Pinpoint the cell where the given text exists, returning its (x, y) midpoint coordinate. 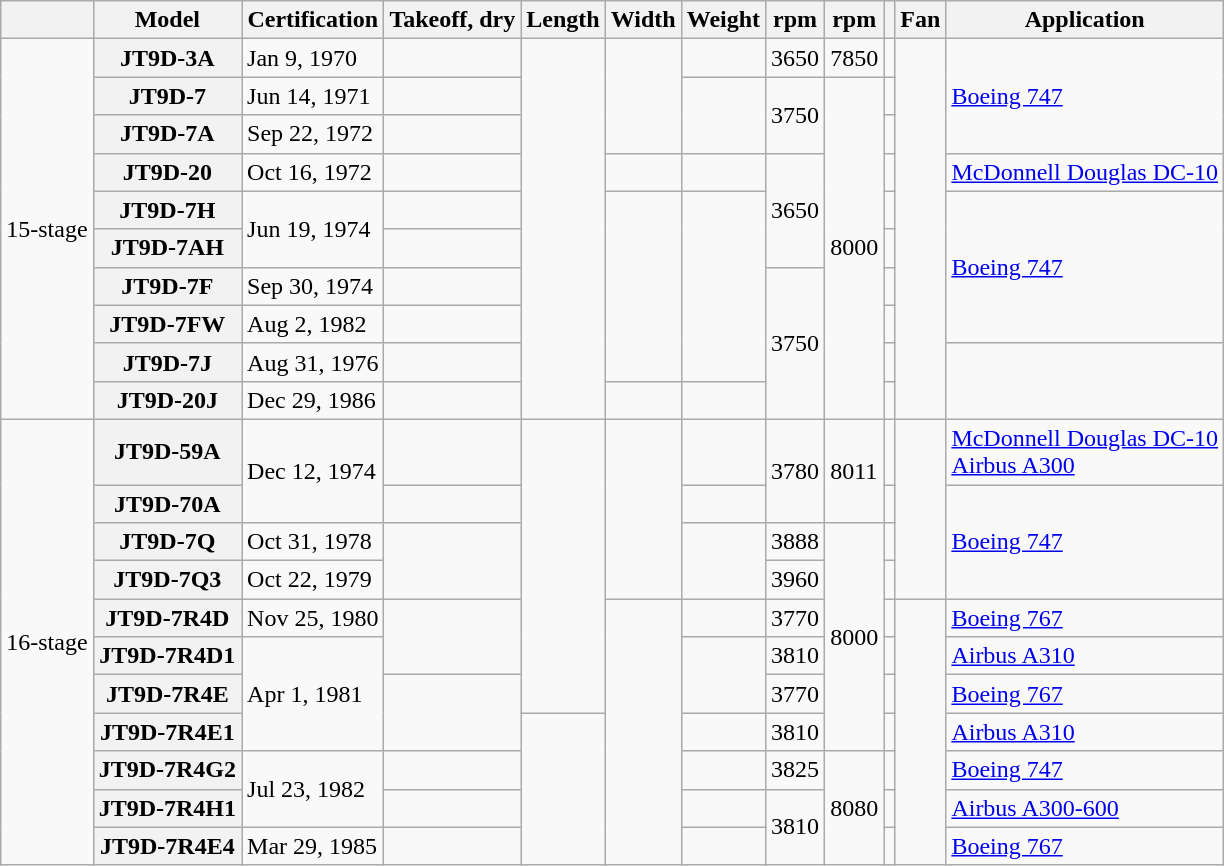
Dec 12, 1974 (313, 470)
Jun 14, 1971 (313, 96)
Takeoff, dry (452, 20)
Mar 29, 1985 (313, 846)
Apr 1, 1981 (313, 694)
Width (643, 20)
JT9D-7AH (167, 248)
JT9D-7F (167, 286)
Application (1085, 20)
JT9D-7R4E1 (167, 732)
Model (167, 20)
Jun 19, 1974 (313, 229)
7850 (854, 58)
JT9D-7Q3 (167, 580)
8011 (854, 470)
JT9D-7R4E (167, 694)
JT9D-7R4H1 (167, 808)
JT9D-7FW (167, 324)
JT9D-7R4D1 (167, 656)
3960 (796, 580)
JT9D-7H (167, 210)
JT9D-7R4G2 (167, 770)
JT9D-7A (167, 134)
16-stage (47, 642)
Certification (313, 20)
Jul 23, 1982 (313, 789)
3888 (796, 542)
3825 (796, 770)
Weight (723, 20)
JT9D-70A (167, 503)
JT9D-7J (167, 362)
3780 (796, 470)
JT9D-20 (167, 172)
Oct 31, 1978 (313, 542)
JT9D-7 (167, 96)
JT9D-7R4E4 (167, 846)
Aug 2, 1982 (313, 324)
8080 (854, 808)
15-stage (47, 230)
Oct 16, 1972 (313, 172)
JT9D-59A (167, 452)
Sep 22, 1972 (313, 134)
Oct 22, 1979 (313, 580)
Sep 30, 1974 (313, 286)
JT9D-20J (167, 400)
JT9D-7Q (167, 542)
Fan (920, 20)
Airbus A300-600 (1085, 808)
Dec 29, 1986 (313, 400)
Jan 9, 1970 (313, 58)
Aug 31, 1976 (313, 362)
Length (563, 20)
JT9D-7R4D (167, 618)
McDonnell Douglas DC-10 (1085, 172)
Nov 25, 1980 (313, 618)
McDonnell Douglas DC-10Airbus A300 (1085, 452)
JT9D-3A (167, 58)
